From the cell containing the given text, extract its center point as (x, y) coordinate. 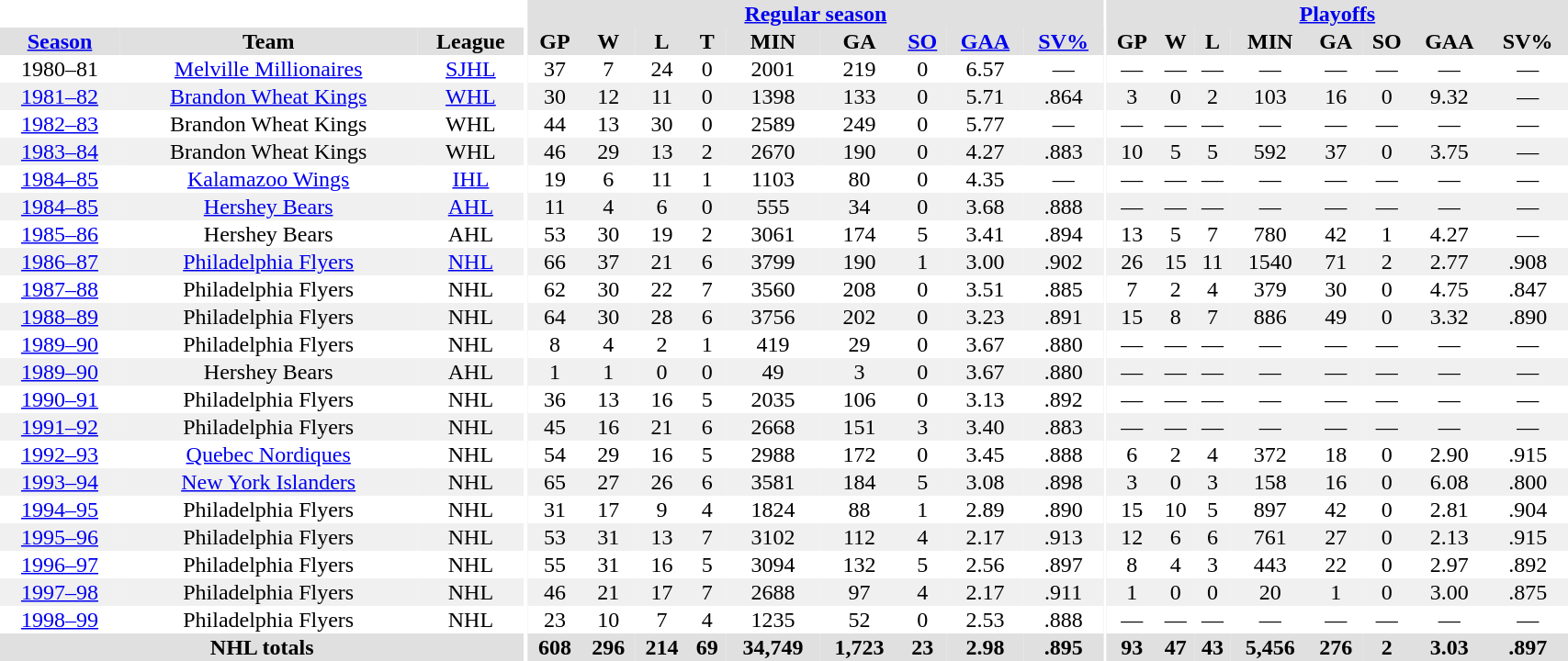
158 (1269, 482)
18 (1336, 454)
6.08 (1450, 482)
1982–83 (60, 124)
97 (860, 592)
T (707, 41)
1993–94 (60, 482)
3.32 (1450, 317)
55 (555, 565)
103 (1269, 96)
3.40 (985, 427)
2.97 (1450, 565)
3102 (773, 537)
202 (860, 317)
1986–87 (60, 262)
1998–99 (60, 620)
3.23 (985, 317)
Season (60, 41)
1996–97 (60, 565)
443 (1269, 565)
66 (555, 262)
3.75 (1450, 151)
28 (661, 317)
133 (860, 96)
2.53 (985, 620)
2.98 (985, 647)
3.08 (985, 482)
112 (860, 537)
20 (1269, 592)
2668 (773, 427)
4.35 (985, 179)
249 (860, 124)
93 (1132, 647)
65 (555, 482)
555 (773, 207)
2.90 (1450, 454)
.885 (1064, 289)
592 (1269, 151)
1994–95 (60, 510)
3756 (773, 317)
372 (1269, 454)
3.45 (985, 454)
24 (661, 69)
780 (1269, 234)
2.81 (1450, 510)
.895 (1064, 647)
.898 (1064, 482)
1988–89 (60, 317)
214 (661, 647)
3061 (773, 234)
54 (555, 454)
2.56 (985, 565)
2688 (773, 592)
36 (555, 399)
New York Islanders (268, 482)
1980–81 (60, 69)
1103 (773, 179)
5.71 (985, 96)
1992–93 (60, 454)
3581 (773, 482)
3799 (773, 262)
44 (555, 124)
3.41 (985, 234)
Regular season (816, 14)
106 (860, 399)
1,723 (860, 647)
1985–86 (60, 234)
2589 (773, 124)
174 (860, 234)
419 (773, 344)
9.32 (1450, 96)
League (470, 41)
2.77 (1450, 262)
47 (1175, 647)
1995–96 (60, 537)
1990–91 (60, 399)
2001 (773, 69)
2.89 (985, 510)
62 (555, 289)
6.57 (985, 69)
.875 (1528, 592)
3.13 (985, 399)
.891 (1064, 317)
1824 (773, 510)
71 (1336, 262)
208 (860, 289)
Kalamazoo Wings (268, 179)
45 (555, 427)
184 (860, 482)
3.03 (1450, 647)
3.51 (985, 289)
Playoffs (1337, 14)
5,456 (1269, 647)
1987–88 (60, 289)
69 (707, 647)
219 (860, 69)
NHL totals (262, 647)
43 (1213, 647)
296 (608, 647)
5.77 (985, 124)
1997–98 (60, 592)
1991–92 (60, 427)
379 (1269, 289)
.894 (1064, 234)
SJHL (470, 69)
2035 (773, 399)
.864 (1064, 96)
34 (860, 207)
2988 (773, 454)
608 (555, 647)
Team (268, 41)
80 (860, 179)
.904 (1528, 510)
1235 (773, 620)
.800 (1528, 482)
.908 (1528, 262)
886 (1269, 317)
Melville Millionaires (268, 69)
.911 (1064, 592)
1398 (773, 96)
2.13 (1450, 537)
1540 (1269, 262)
52 (860, 620)
.847 (1528, 289)
1981–82 (60, 96)
172 (860, 454)
1983–84 (60, 151)
132 (860, 565)
897 (1269, 510)
151 (860, 427)
761 (1269, 537)
276 (1336, 647)
2670 (773, 151)
.902 (1064, 262)
34,749 (773, 647)
.913 (1064, 537)
88 (860, 510)
3.68 (985, 207)
Quebec Nordiques (268, 454)
3560 (773, 289)
4.75 (1450, 289)
9 (661, 510)
64 (555, 317)
3094 (773, 565)
IHL (470, 179)
